Return (X, Y) of the center of cell containing provided text 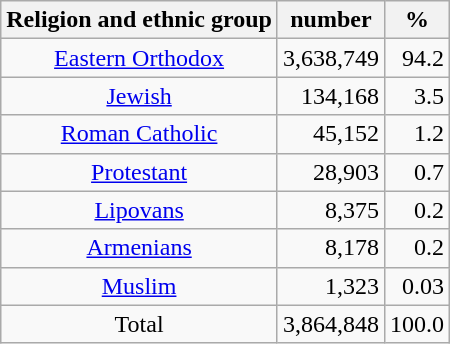
3,638,749 (330, 58)
number (330, 20)
Protestant (140, 172)
100.0 (416, 324)
Roman Catholic (140, 134)
Total (140, 324)
Lipovans (140, 210)
1,323 (330, 286)
45,152 (330, 134)
% (416, 20)
Muslim (140, 286)
Religion and ethnic group (140, 20)
8,178 (330, 248)
94.2 (416, 58)
Jewish (140, 96)
3,864,848 (330, 324)
134,168 (330, 96)
Armenians (140, 248)
Eastern Orthodox (140, 58)
8,375 (330, 210)
0.03 (416, 286)
3.5 (416, 96)
28,903 (330, 172)
1.2 (416, 134)
0.7 (416, 172)
